Find where the given text appears and provide that cell's center as (X, Y) coordinate. 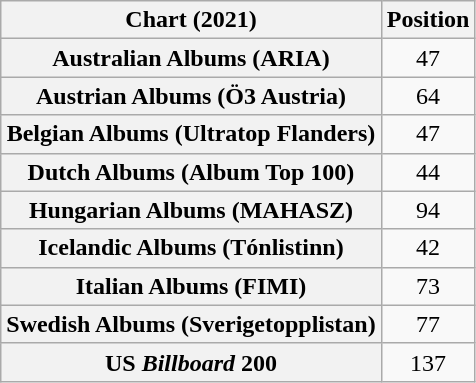
73 (428, 286)
Australian Albums (ARIA) (191, 58)
42 (428, 248)
US Billboard 200 (191, 362)
Italian Albums (FIMI) (191, 286)
44 (428, 172)
Position (428, 20)
94 (428, 210)
Austrian Albums (Ö3 Austria) (191, 96)
Belgian Albums (Ultratop Flanders) (191, 134)
Icelandic Albums (Tónlistinn) (191, 248)
Swedish Albums (Sverigetopplistan) (191, 324)
Hungarian Albums (MAHASZ) (191, 210)
Dutch Albums (Album Top 100) (191, 172)
64 (428, 96)
Chart (2021) (191, 20)
77 (428, 324)
137 (428, 362)
